Determine the (x, y) coordinate at the center of the cell enclosing the given text.  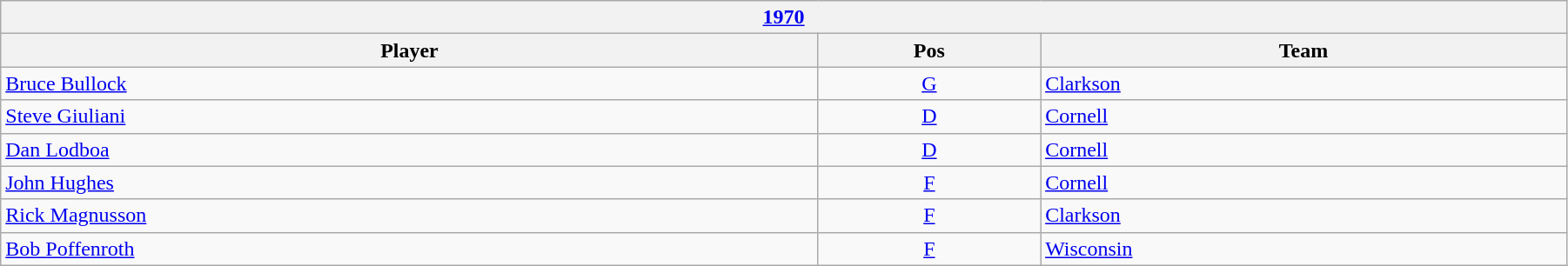
Pos (929, 50)
Bruce Bullock (409, 83)
Player (409, 50)
Wisconsin (1303, 249)
Team (1303, 50)
Dan Lodboa (409, 150)
1970 (784, 17)
Steve Giuliani (409, 116)
John Hughes (409, 183)
Rick Magnusson (409, 216)
Bob Poffenroth (409, 249)
G (929, 83)
